Search for the cell housing the specified text and yield its [X, Y] center coordinate. 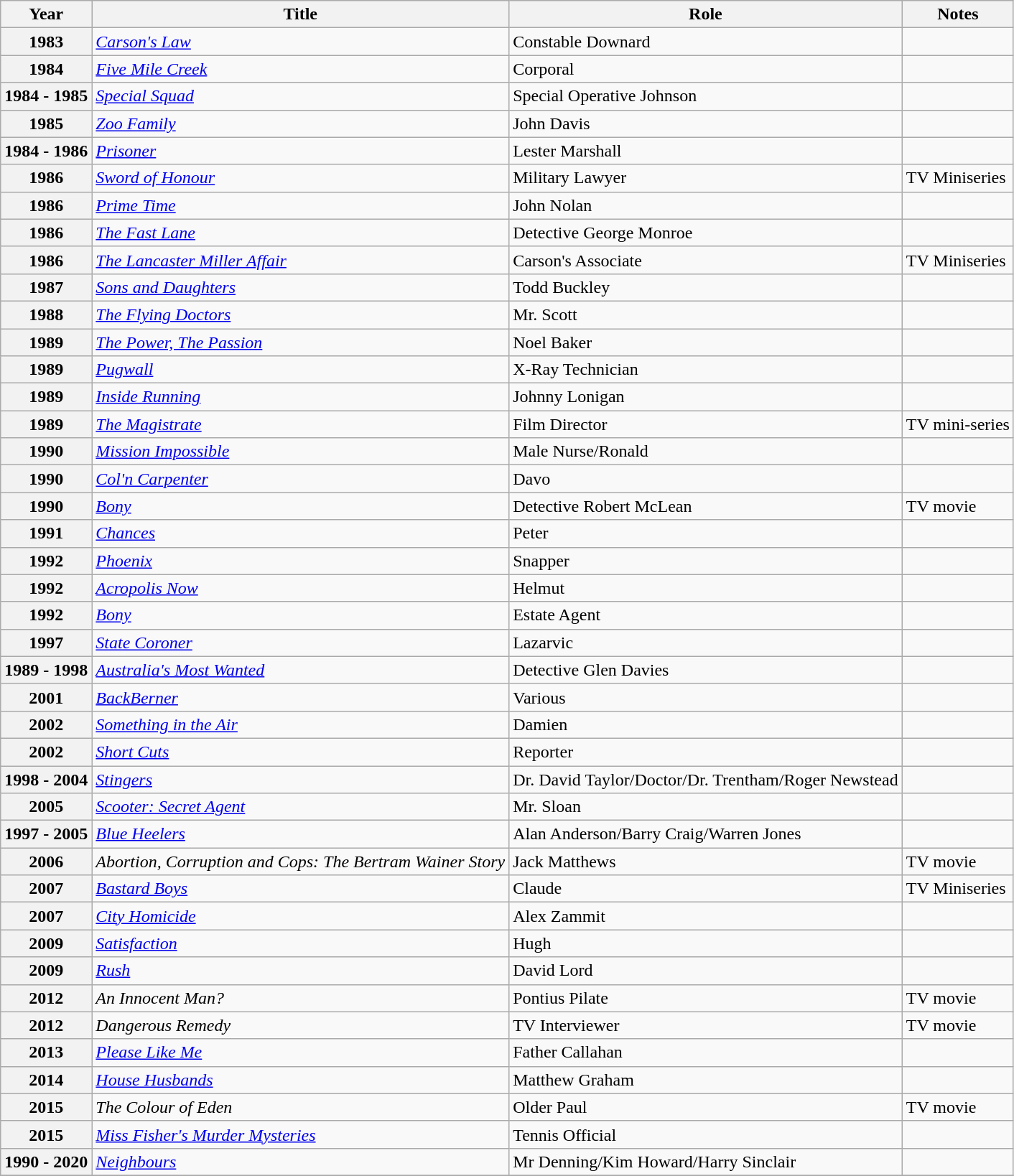
Neighbours [300, 1162]
The Magistrate [300, 424]
The Power, The Passion [300, 342]
Abortion, Corruption and Cops: The Bertram Wainer Story [300, 862]
State Coroner [300, 643]
Col'n Carpenter [300, 479]
The Flying Doctors [300, 314]
TV mini-series [958, 424]
Male Nurse/Ronald [706, 452]
Mission Impossible [300, 452]
Peter [706, 533]
Something in the Air [300, 724]
Mr. Sloan [706, 807]
Alex Zammit [706, 916]
Older Paul [706, 1107]
The Lancaster Miller Affair [300, 260]
Dangerous Remedy [300, 1025]
Mr. Scott [706, 314]
Alan Anderson/Barry Craig/Warren Jones [706, 834]
Sword of Honour [300, 178]
Detective George Monroe [706, 233]
Role [706, 14]
Rush [300, 971]
Film Director [706, 424]
TV Interviewer [706, 1025]
Constable Downard [706, 42]
An Innocent Man? [300, 998]
1997 [46, 643]
2014 [46, 1080]
Detective Glen Davies [706, 670]
1997 - 2005 [46, 834]
1984 - 1986 [46, 151]
Corporal [706, 69]
Prime Time [300, 205]
Carson's Law [300, 42]
1985 [46, 123]
City Homicide [300, 916]
1987 [46, 287]
Jack Matthews [706, 862]
David Lord [706, 971]
The Fast Lane [300, 233]
1983 [46, 42]
Hugh [706, 943]
Tennis Official [706, 1134]
Davo [706, 479]
Military Lawyer [706, 178]
Pontius Pilate [706, 998]
Mr Denning/Kim Howard/Harry Sinclair [706, 1162]
2006 [46, 862]
2013 [46, 1053]
Blue Heelers [300, 834]
Sons and Daughters [300, 287]
Todd Buckley [706, 287]
1989 - 1998 [46, 670]
Bastard Boys [300, 889]
Scooter: Secret Agent [300, 807]
2005 [46, 807]
Dr. David Taylor/Doctor/Dr. Trentham/Roger Newstead [706, 779]
Johnny Lonigan [706, 397]
1988 [46, 314]
Title [300, 14]
Miss Fisher's Murder Mysteries [300, 1134]
Stingers [300, 779]
Lazarvic [706, 643]
Zoo Family [300, 123]
Carson's Associate [706, 260]
Please Like Me [300, 1053]
The Colour of Eden [300, 1107]
Special Squad [300, 96]
Special Operative Johnson [706, 96]
Snapper [706, 561]
X-Ray Technician [706, 370]
Acropolis Now [300, 588]
Various [706, 697]
1990 - 2020 [46, 1162]
2001 [46, 697]
Prisoner [300, 151]
Matthew Graham [706, 1080]
Lester Marshall [706, 151]
Detective Robert McLean [706, 506]
Notes [958, 14]
Year [46, 14]
Estate Agent [706, 615]
Damien [706, 724]
BackBerner [300, 697]
Noel Baker [706, 342]
Australia's Most Wanted [300, 670]
Phoenix [300, 561]
Short Cuts [300, 752]
Reporter [706, 752]
1998 - 2004 [46, 779]
Helmut [706, 588]
1984 - 1985 [46, 96]
1984 [46, 69]
Chances [300, 533]
House Husbands [300, 1080]
Satisfaction [300, 943]
Claude [706, 889]
Pugwall [300, 370]
Father Callahan [706, 1053]
Five Mile Creek [300, 69]
John Nolan [706, 205]
John Davis [706, 123]
Inside Running [300, 397]
1991 [46, 533]
